Locate the cell with the specified text and output its [X, Y] center coordinate. 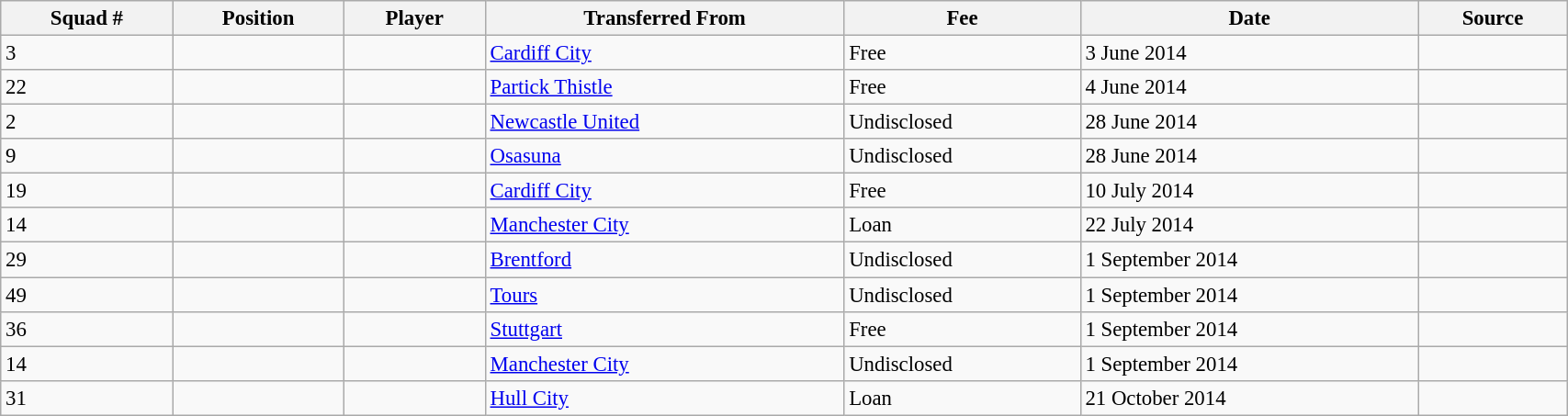
22 July 2014 [1249, 225]
22 [86, 87]
Squad # [86, 18]
36 [86, 329]
Tours [665, 295]
Fee [963, 18]
2 [86, 122]
Brentford [665, 260]
Osasuna [665, 156]
29 [86, 260]
Stuttgart [665, 329]
19 [86, 191]
3 [86, 53]
Player [414, 18]
Transferred From [665, 18]
Position [258, 18]
Partick Thistle [665, 87]
3 June 2014 [1249, 53]
21 October 2014 [1249, 398]
Hull City [665, 398]
31 [86, 398]
10 July 2014 [1249, 191]
49 [86, 295]
Source [1492, 18]
Newcastle United [665, 122]
4 June 2014 [1249, 87]
Date [1249, 18]
9 [86, 156]
